Determine the [x, y] coordinate at the center of the cell enclosing the given text.  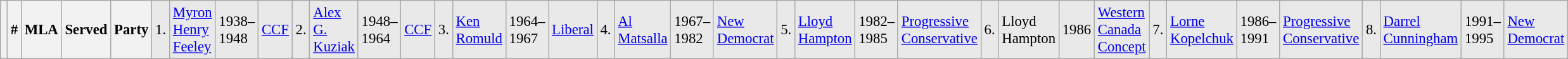
1982–1985 [877, 30]
Served [86, 30]
1938–1948 [237, 30]
1948–1964 [379, 30]
Myron Henry Feeley [193, 30]
4. [606, 30]
MLA [41, 30]
Lorne Kopelchuk [1202, 30]
Party [132, 30]
2. [301, 30]
# [14, 30]
1. [161, 30]
Ken Romuld [479, 30]
1986 [1076, 30]
6. [990, 30]
Al Matsalla [642, 30]
8. [1372, 30]
1967–1982 [692, 30]
3. [444, 30]
Liberal [573, 30]
Alex G. Kuziak [334, 30]
1991–1995 [1483, 30]
1986–1991 [1258, 30]
Western Canada Concept [1121, 30]
7. [1158, 30]
5. [786, 30]
Darrel Cunningham [1420, 30]
1964–1967 [527, 30]
